Locate the cell with the specified text and output its [X, Y] center coordinate. 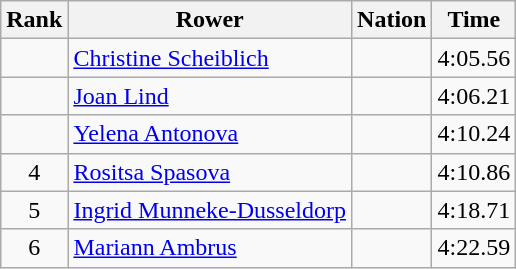
Nation [392, 20]
4:06.21 [474, 96]
Joan Lind [210, 96]
Time [474, 20]
4:18.71 [474, 210]
Rank [34, 20]
4 [34, 172]
4:22.59 [474, 248]
Rower [210, 20]
4:10.24 [474, 134]
5 [34, 210]
4:10.86 [474, 172]
Mariann Ambrus [210, 248]
Christine Scheiblich [210, 58]
4:05.56 [474, 58]
Yelena Antonova [210, 134]
Ingrid Munneke-Dusseldorp [210, 210]
Rositsa Spasova [210, 172]
6 [34, 248]
